Return the (x, y) coordinate for the center point of the cell that contains the specified text.  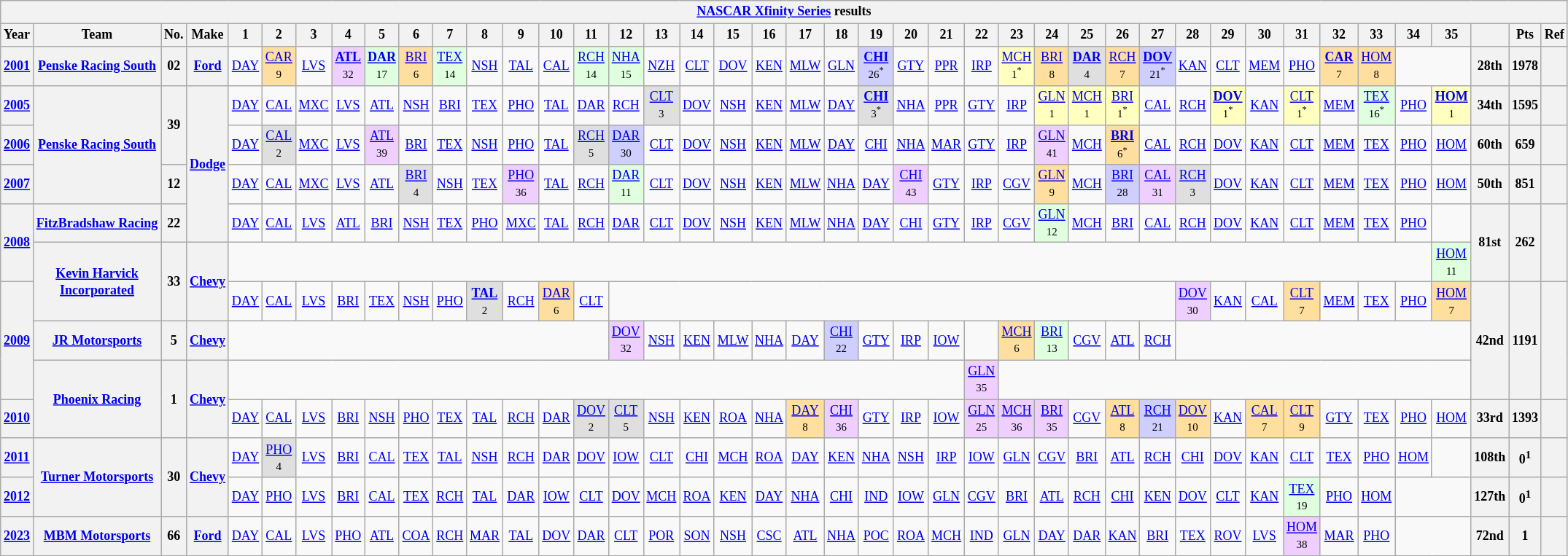
14 (697, 35)
2006 (18, 144)
39 (174, 125)
Dodge (208, 164)
POR (661, 536)
MCH6 (1017, 340)
GLN1 (1052, 105)
25 (1087, 35)
1191 (1526, 341)
ROV (1228, 536)
CAR7 (1339, 66)
BRI28 (1122, 184)
2023 (18, 536)
CAR9 (279, 66)
Kevin Harvick Incorporated (96, 281)
29 (1228, 35)
CHI43 (911, 184)
2010 (18, 419)
MBM Motorsports (96, 536)
Ref (1554, 35)
34th (1490, 105)
JR Motorsports (96, 340)
27 (1158, 35)
BRI35 (1052, 419)
DOV32 (626, 340)
HOM11 (1451, 262)
DAY8 (805, 419)
CSC (769, 536)
DOV1* (1228, 105)
CHI22 (842, 340)
HOM38 (1303, 536)
POC (876, 536)
Pts (1526, 35)
8 (485, 35)
851 (1526, 184)
60th (1490, 144)
02 (174, 66)
CLT1* (1303, 105)
DOV10 (1193, 419)
42nd (1490, 341)
GLN12 (1052, 223)
CAL2 (279, 144)
31 (1303, 35)
Year (18, 35)
2 (279, 35)
CLT9 (1303, 419)
50th (1490, 184)
19 (876, 35)
2011 (18, 458)
SON (697, 536)
CAL31 (1158, 184)
PHO36 (521, 184)
17 (805, 35)
RCH21 (1158, 419)
1595 (1526, 105)
26 (1122, 35)
Turner Motorsports (96, 477)
262 (1526, 242)
RCH7 (1122, 66)
GLN25 (982, 419)
NHA15 (626, 66)
35 (1451, 35)
HOM1 (1451, 105)
CLT7 (1303, 302)
DAR30 (626, 144)
20 (911, 35)
9 (521, 35)
CLT3 (661, 105)
ATL32 (349, 66)
2007 (18, 184)
24 (1052, 35)
DAR4 (1087, 66)
TEX19 (1303, 497)
DOV21* (1158, 66)
FitzBradshaw Racing (96, 223)
Team (96, 35)
659 (1526, 144)
TAL2 (485, 302)
4 (349, 35)
BRI6 (416, 66)
MCH36 (1017, 419)
81st (1490, 242)
TEX14 (450, 66)
1393 (1526, 419)
15 (732, 35)
No. (174, 35)
NASCAR Xfinity Series results (784, 12)
RCH3 (1193, 184)
DAR11 (626, 184)
RCH14 (591, 66)
1978 (1526, 66)
DOV2 (591, 419)
ATL39 (382, 144)
DAR6 (556, 302)
PHO4 (279, 458)
CHI26* (876, 66)
CHI3* (876, 105)
GLN41 (1052, 144)
2009 (18, 341)
2001 (18, 66)
21 (947, 35)
COA (416, 536)
10 (556, 35)
HOM7 (1451, 302)
72nd (1490, 536)
2005 (18, 105)
23 (1017, 35)
3 (314, 35)
DOV30 (1193, 302)
18 (842, 35)
HOM8 (1377, 66)
33rd (1490, 419)
13 (661, 35)
BRI13 (1052, 340)
11 (591, 35)
127th (1490, 497)
CAL7 (1265, 419)
MCH1* (1017, 66)
GLN9 (1052, 184)
2012 (18, 497)
34 (1413, 35)
66 (174, 536)
BRI6* (1122, 144)
7 (450, 35)
6 (416, 35)
BRI4 (416, 184)
RCH5 (591, 144)
GLN35 (982, 380)
32 (1339, 35)
28th (1490, 66)
16 (769, 35)
BRI8 (1052, 66)
CHI36 (842, 419)
2008 (18, 242)
ATL8 (1122, 419)
BRI1* (1122, 105)
108th (1490, 458)
NZH (661, 66)
TEX16* (1377, 105)
CLT5 (626, 419)
DAR17 (382, 66)
Make (208, 35)
MCH1 (1087, 105)
Phoenix Racing (96, 399)
28 (1193, 35)
